Locate the cell with the specified text and output its (x, y) center coordinate. 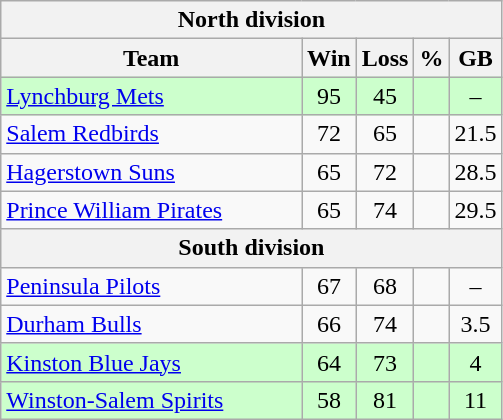
Prince William Pirates (152, 210)
11 (476, 400)
4 (476, 362)
66 (330, 324)
Win (330, 58)
Hagerstown Suns (152, 172)
3.5 (476, 324)
Durham Bulls (152, 324)
64 (330, 362)
29.5 (476, 210)
% (432, 58)
North division (252, 20)
South division (252, 248)
68 (385, 286)
Loss (385, 58)
Kinston Blue Jays (152, 362)
67 (330, 286)
45 (385, 96)
21.5 (476, 134)
Peninsula Pilots (152, 286)
81 (385, 400)
Lynchburg Mets (152, 96)
Team (152, 58)
73 (385, 362)
GB (476, 58)
28.5 (476, 172)
95 (330, 96)
Winston-Salem Spirits (152, 400)
Salem Redbirds (152, 134)
58 (330, 400)
